Return the [X, Y] coordinate for the center point of the cell that contains the specified text.  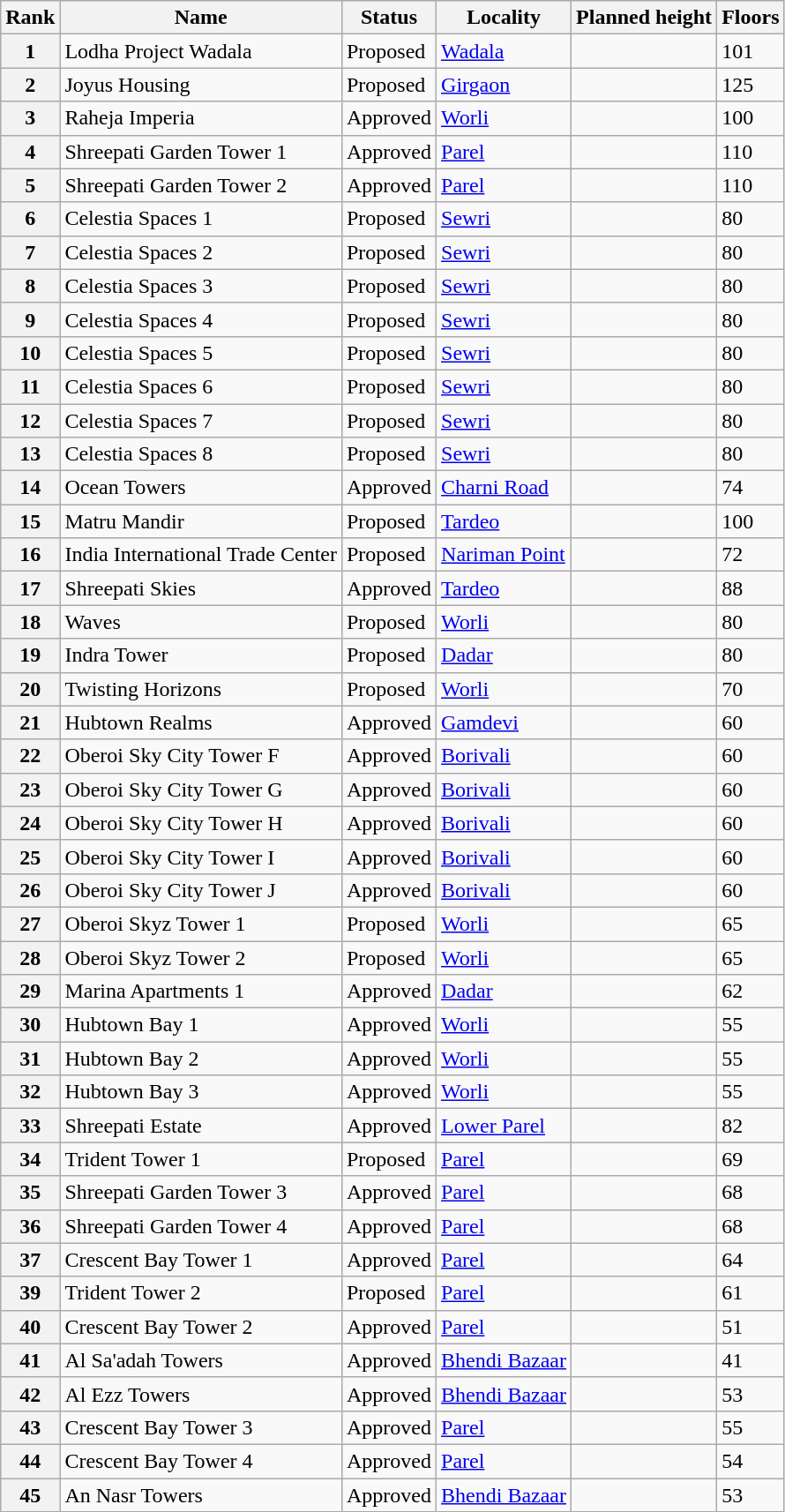
22 [30, 756]
Celestia Spaces 2 [201, 252]
Trident Tower 1 [201, 1159]
54 [751, 1461]
64 [751, 1260]
20 [30, 689]
Locality [505, 18]
4 [30, 152]
Celestia Spaces 1 [201, 219]
Oberoi Sky City Tower F [201, 756]
8 [30, 286]
Celestia Spaces 4 [201, 319]
44 [30, 1461]
Shreepati Garden Tower 2 [201, 185]
Charni Road [505, 488]
45 [30, 1495]
40 [30, 1327]
Oberoi Skyz Tower 2 [201, 957]
Oberoi Skyz Tower 1 [201, 924]
Status [388, 18]
35 [30, 1193]
Celestia Spaces 3 [201, 286]
3 [30, 118]
42 [30, 1394]
31 [30, 1059]
Shreepati Garden Tower 4 [201, 1226]
Shreepati Garden Tower 1 [201, 152]
7 [30, 252]
70 [751, 689]
88 [751, 588]
12 [30, 421]
Girgaon [505, 85]
25 [30, 857]
Rank [30, 18]
Ocean Towers [201, 488]
Hubtown Bay 2 [201, 1059]
39 [30, 1293]
Shreepati Estate [201, 1126]
36 [30, 1226]
Name [201, 18]
Oberoi Sky City Tower J [201, 890]
27 [30, 924]
Wadala [505, 51]
101 [751, 51]
Crescent Bay Tower 1 [201, 1260]
Shreepati Skies [201, 588]
Lodha Project Wadala [201, 51]
28 [30, 957]
Trident Tower 2 [201, 1293]
Floors [751, 18]
29 [30, 992]
Crescent Bay Tower 2 [201, 1327]
5 [30, 185]
33 [30, 1126]
Hubtown Realms [201, 722]
15 [30, 521]
32 [30, 1092]
Oberoi Sky City Tower H [201, 823]
82 [751, 1126]
19 [30, 655]
Celestia Spaces 5 [201, 353]
Oberoi Sky City Tower G [201, 790]
Twisting Horizons [201, 689]
Waves [201, 622]
Raheja Imperia [201, 118]
21 [30, 722]
An Nasr Towers [201, 1495]
61 [751, 1293]
69 [751, 1159]
16 [30, 555]
43 [30, 1427]
2 [30, 85]
1 [30, 51]
6 [30, 219]
18 [30, 622]
Hubtown Bay 3 [201, 1092]
Al Ezz Towers [201, 1394]
Indra Tower [201, 655]
10 [30, 353]
26 [30, 890]
11 [30, 386]
Joyus Housing [201, 85]
Celestia Spaces 6 [201, 386]
9 [30, 319]
30 [30, 1025]
24 [30, 823]
Nariman Point [505, 555]
Matru Mandir [201, 521]
Crescent Bay Tower 4 [201, 1461]
Al Sa'adah Towers [201, 1360]
14 [30, 488]
Oberoi Sky City Tower I [201, 857]
Marina Apartments 1 [201, 992]
23 [30, 790]
17 [30, 588]
Shreepati Garden Tower 3 [201, 1193]
34 [30, 1159]
Celestia Spaces 7 [201, 421]
74 [751, 488]
51 [751, 1327]
Planned height [644, 18]
13 [30, 454]
Lower Parel [505, 1126]
62 [751, 992]
37 [30, 1260]
India International Trade Center [201, 555]
72 [751, 555]
Hubtown Bay 1 [201, 1025]
125 [751, 85]
Gamdevi [505, 722]
Celestia Spaces 8 [201, 454]
Crescent Bay Tower 3 [201, 1427]
